Return [X, Y] of the center of cell containing provided text 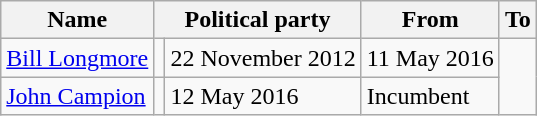
11 May 2016 [430, 58]
To [518, 20]
22 November 2012 [263, 58]
Incumbent [430, 96]
Name [78, 20]
Political party [258, 20]
From [430, 20]
John Campion [78, 96]
Bill Longmore [78, 58]
12 May 2016 [263, 96]
